From the cell containing the given text, extract its center point as [x, y] coordinate. 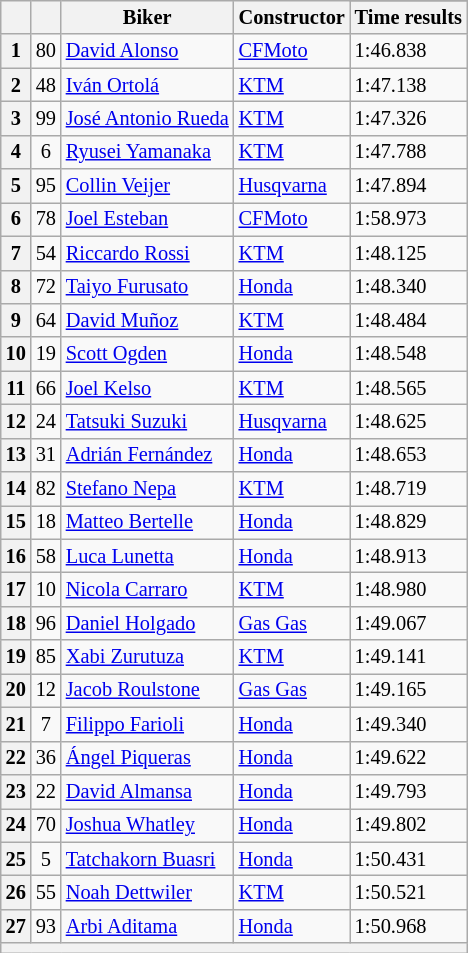
96 [46, 623]
1:49.622 [408, 758]
8 [16, 287]
Tatsuki Suzuki [148, 421]
95 [46, 186]
Joel Kelso [148, 388]
93 [46, 926]
26 [16, 892]
Ryusei Yamanaka [148, 152]
David Almansa [148, 791]
Joel Esteban [148, 219]
85 [46, 657]
Arbi Aditama [148, 926]
58 [46, 556]
Joshua Whatley [148, 825]
4 [16, 152]
Daniel Holgado [148, 623]
1:58.973 [408, 219]
48 [46, 85]
Ángel Piqueras [148, 758]
Matteo Bertelle [148, 522]
1:49.802 [408, 825]
1:47.138 [408, 85]
1:47.788 [408, 152]
David Alonso [148, 51]
1:48.653 [408, 455]
1:47.326 [408, 118]
20 [16, 690]
Riccardo Rossi [148, 253]
1:49.141 [408, 657]
Collin Veijer [148, 186]
1 [16, 51]
25 [16, 859]
99 [46, 118]
82 [46, 489]
55 [46, 892]
64 [46, 320]
15 [16, 522]
1:48.719 [408, 489]
1:48.829 [408, 522]
54 [46, 253]
2 [16, 85]
13 [16, 455]
Biker [148, 17]
1:50.431 [408, 859]
Jacob Roulstone [148, 690]
72 [46, 287]
Filippo Farioli [148, 724]
Taiyo Furusato [148, 287]
José Antonio Rueda [148, 118]
1:48.484 [408, 320]
66 [46, 388]
21 [16, 724]
1:48.340 [408, 287]
36 [46, 758]
1:46.838 [408, 51]
1:49.067 [408, 623]
Scott Ogden [148, 354]
70 [46, 825]
1:50.521 [408, 892]
1:48.625 [408, 421]
17 [16, 589]
27 [16, 926]
1:49.165 [408, 690]
Xabi Zurutuza [148, 657]
Luca Lunetta [148, 556]
1:48.548 [408, 354]
Constructor [292, 17]
1:48.980 [408, 589]
11 [16, 388]
16 [16, 556]
Nicola Carraro [148, 589]
1:47.894 [408, 186]
1:48.565 [408, 388]
Stefano Nepa [148, 489]
31 [46, 455]
3 [16, 118]
23 [16, 791]
1:48.913 [408, 556]
1:49.793 [408, 791]
9 [16, 320]
Tatchakorn Buasri [148, 859]
14 [16, 489]
Noah Dettwiler [148, 892]
Iván Ortolá [148, 85]
78 [46, 219]
80 [46, 51]
1:50.968 [408, 926]
1:49.340 [408, 724]
David Muñoz [148, 320]
Adrián Fernández [148, 455]
Time results [408, 17]
1:48.125 [408, 253]
